Provide the [X, Y] coordinate of the cell's center where the given text is located.  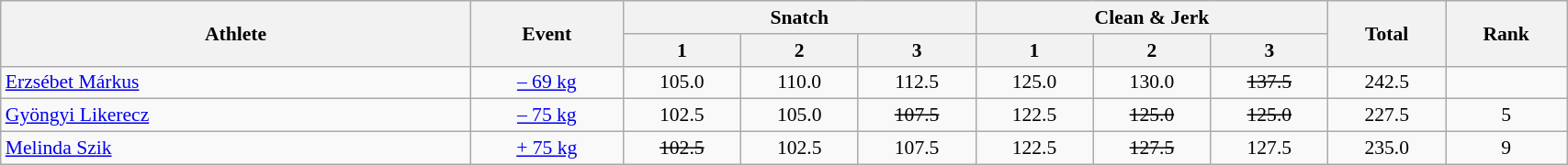
137.5 [1269, 82]
9 [1506, 148]
– 75 kg [547, 115]
242.5 [1387, 82]
112.5 [917, 82]
Clean & Jerk [1152, 17]
+ 75 kg [547, 148]
Gyöngyi Likerecz [235, 115]
227.5 [1387, 115]
110.0 [799, 82]
Total [1387, 33]
Erzsébet Márkus [235, 82]
130.0 [1152, 82]
Snatch [799, 17]
Rank [1506, 33]
Athlete [235, 33]
5 [1506, 115]
Melinda Szik [235, 148]
Event [547, 33]
235.0 [1387, 148]
– 69 kg [547, 82]
